Pinpoint the cell where the given text exists, returning its [x, y] midpoint coordinate. 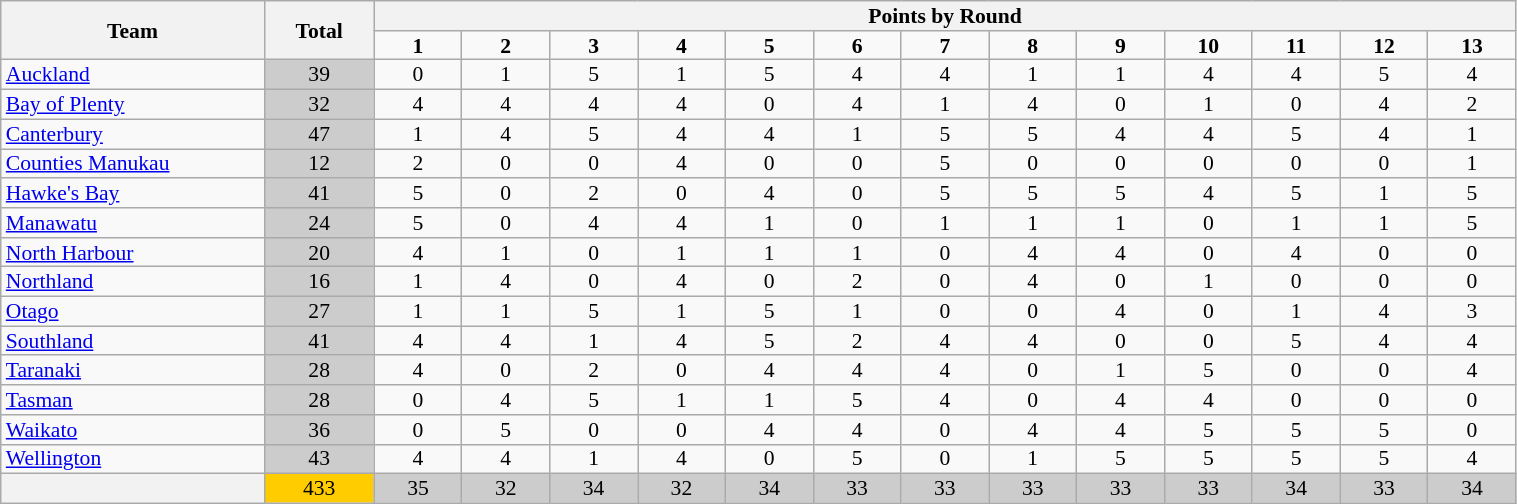
35 [418, 489]
11 [1296, 46]
Points by Round [945, 16]
Otago [133, 312]
Auckland [133, 75]
8 [1033, 46]
20 [319, 253]
Manawatu [133, 223]
Wellington [133, 459]
Northland [133, 282]
Canterbury [133, 134]
Taranaki [133, 371]
13 [1472, 46]
27 [319, 312]
10 [1208, 46]
Southland [133, 341]
9 [1121, 46]
16 [319, 282]
7 [945, 46]
24 [319, 223]
433 [319, 489]
Total [319, 30]
Counties Manukau [133, 164]
North Harbour [133, 253]
Hawke's Bay [133, 193]
Tasman [133, 400]
Waikato [133, 430]
6 [857, 46]
Team [133, 30]
Bay of Plenty [133, 105]
39 [319, 75]
47 [319, 134]
36 [319, 430]
43 [319, 459]
